Find where the given text appears and provide that cell's center as (X, Y) coordinate. 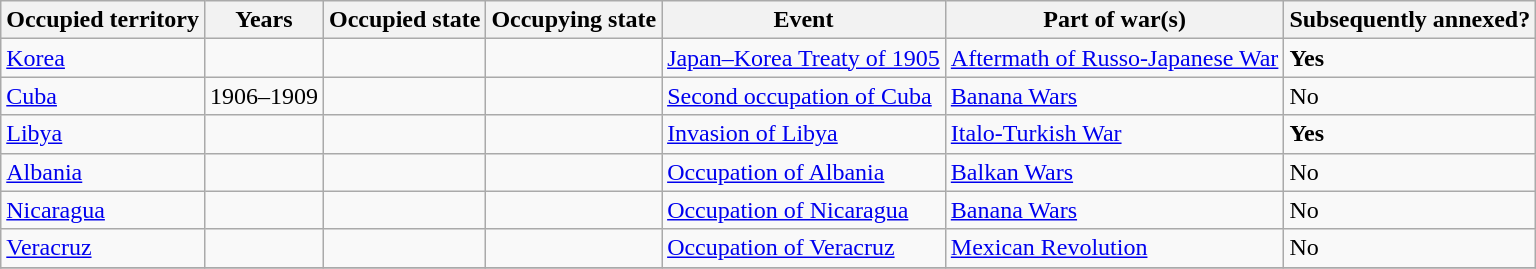
Occupying state (574, 20)
Japan–Korea Treaty of 1905 (804, 58)
Libya (103, 134)
Aftermath of Russo-Japanese War (1114, 58)
Nicaragua (103, 210)
Albania (103, 172)
Cuba (103, 96)
Italo-Turkish War (1114, 134)
Years (264, 20)
Subsequently annexed? (1410, 20)
Veracruz (103, 248)
Occupation of Veracruz (804, 248)
Invasion of Libya (804, 134)
1906–1909 (264, 96)
Mexican Revolution (1114, 248)
Second occupation of Cuba (804, 96)
Occupied state (404, 20)
Occupation of Albania (804, 172)
Occupation of Nicaragua (804, 210)
Part of war(s) (1114, 20)
Occupied territory (103, 20)
Korea (103, 58)
Event (804, 20)
Balkan Wars (1114, 172)
